Capture the cell that displays the provided text and extract its (X, Y) central coordinate. 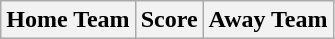
Score (169, 20)
Home Team (68, 20)
Away Team (268, 20)
